From the cell containing the given text, extract its center point as (X, Y) coordinate. 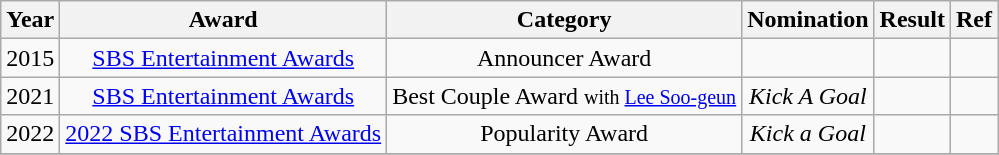
Award (224, 20)
Year (30, 20)
Popularity Award (564, 134)
Category (564, 20)
Kick a Goal (808, 134)
Result (912, 20)
Ref (974, 20)
2022 (30, 134)
Nomination (808, 20)
2022 SBS Entertainment Awards (224, 134)
Kick A Goal (808, 96)
Best Couple Award with Lee Soo-geun (564, 96)
2021 (30, 96)
Announcer Award (564, 58)
2015 (30, 58)
